For the text-containing cell, return its midpoint in (X, Y) coordinate format. 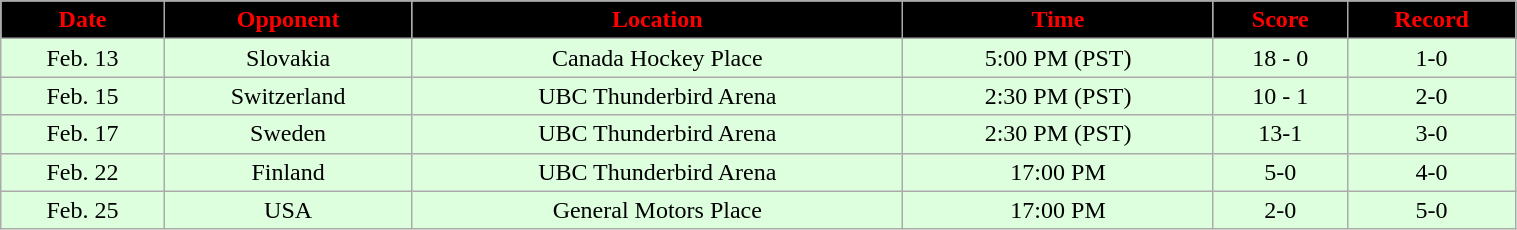
Time (1058, 20)
1-0 (1432, 58)
13-1 (1280, 134)
Finland (288, 172)
Slovakia (288, 58)
Feb. 25 (83, 210)
Feb. 13 (83, 58)
Record (1432, 20)
Feb. 15 (83, 96)
Location (658, 20)
Feb. 22 (83, 172)
5:00 PM (PST) (1058, 58)
10 - 1 (1280, 96)
Date (83, 20)
Sweden (288, 134)
Score (1280, 20)
Canada Hockey Place (658, 58)
18 - 0 (1280, 58)
General Motors Place (658, 210)
Opponent (288, 20)
USA (288, 210)
Feb. 17 (83, 134)
4-0 (1432, 172)
Switzerland (288, 96)
3-0 (1432, 134)
